Return (X, Y) of the center of cell containing provided text 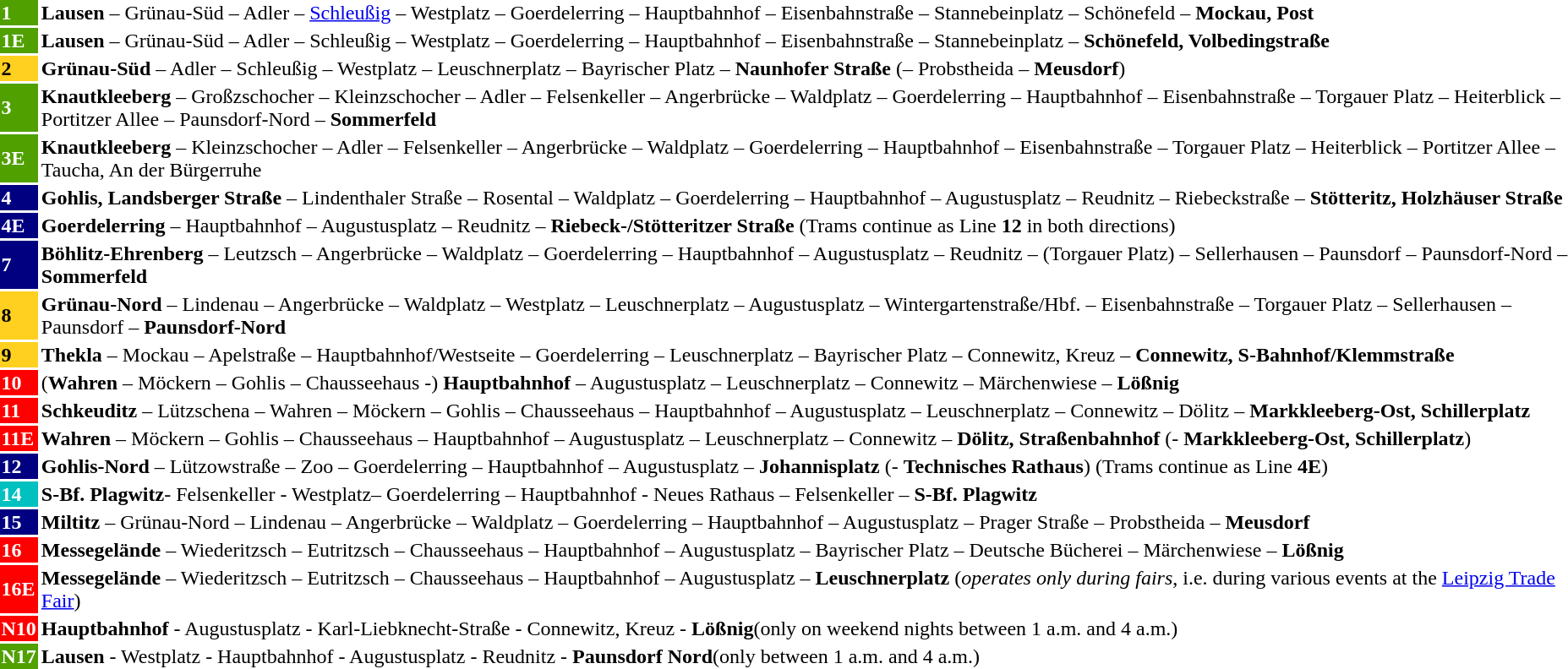
3E (19, 159)
4E (19, 226)
2 (19, 68)
8 (19, 316)
1E (19, 41)
10 (19, 383)
12 (19, 466)
16E (19, 590)
1 (19, 13)
9 (19, 355)
14 (19, 494)
4 (19, 198)
15 (19, 522)
11E (19, 438)
N17 (19, 656)
7 (19, 265)
N10 (19, 628)
16 (19, 550)
11 (19, 411)
3 (19, 108)
